Output the [X, Y] coordinate of the center of the cell containing the given text.  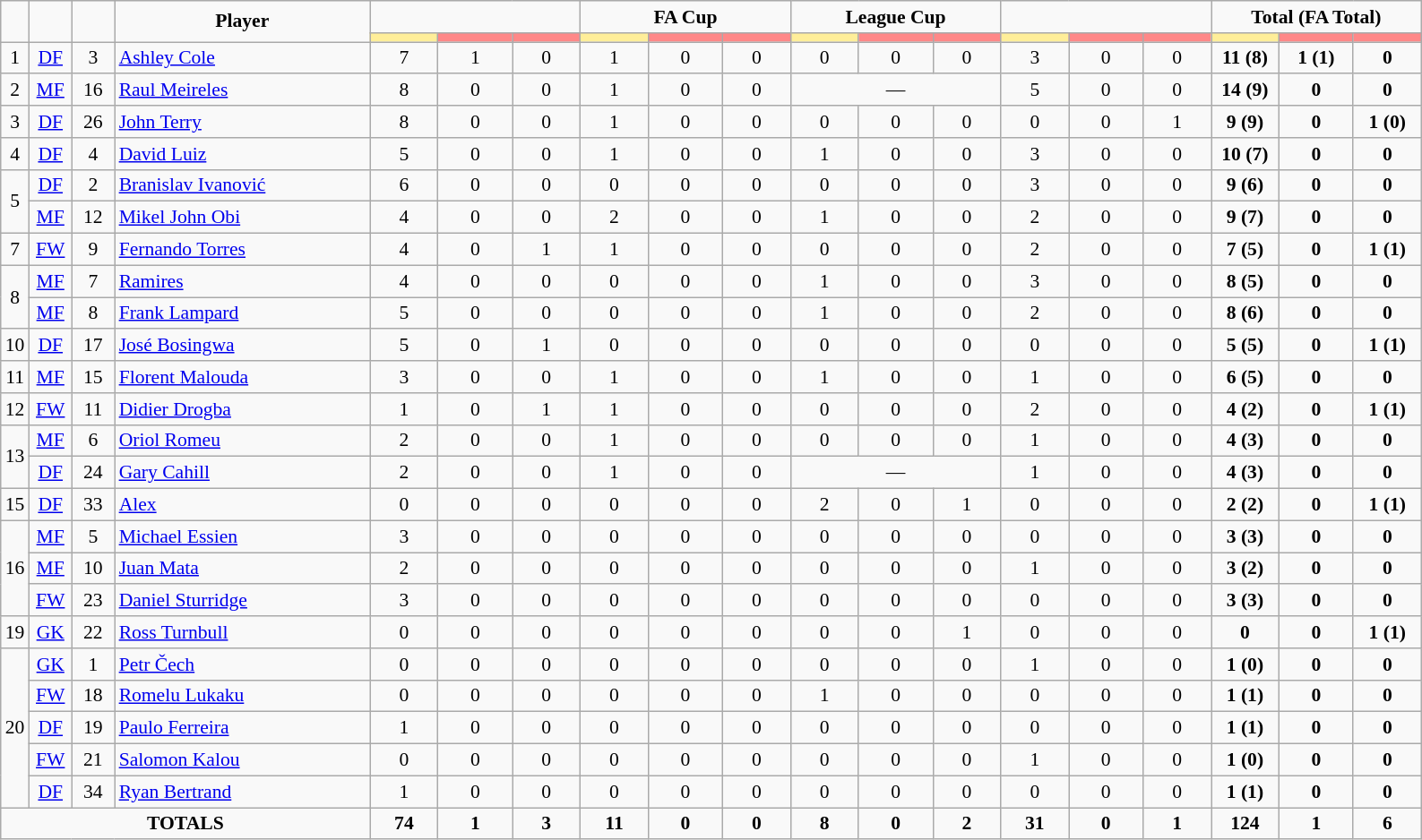
2 (2) [1245, 505]
22 [93, 632]
8 (5) [1245, 281]
Frank Lampard [242, 313]
John Terry [242, 122]
League Cup [896, 17]
18 [93, 696]
74 [404, 824]
José Bosingwa [242, 346]
14 (9) [1245, 90]
Ramires [242, 281]
24 [93, 473]
26 [93, 122]
9 (9) [1245, 122]
Alex [242, 505]
13 [15, 457]
33 [93, 505]
124 [1245, 824]
6 (5) [1245, 377]
17 [93, 346]
Raul Meireles [242, 90]
Didier Drogba [242, 409]
Mikel John Obi [242, 218]
20 [15, 728]
Branislav Ivanović [242, 185]
8 (6) [1245, 313]
Daniel Sturridge [242, 601]
Gary Cahill [242, 473]
9 (7) [1245, 218]
10 (7) [1245, 154]
5 (5) [1245, 346]
Player [242, 21]
31 [1035, 824]
Michael Essien [242, 536]
Oriol Romeu [242, 441]
Florent Malouda [242, 377]
Paulo Ferreira [242, 728]
FA Cup [686, 17]
9 (6) [1245, 185]
Ryan Bertrand [242, 792]
Petr Čech [242, 664]
Salomon Kalou [242, 760]
David Luiz [242, 154]
Fernando Torres [242, 250]
11 (8) [1245, 58]
TOTALS [185, 824]
Ross Turnbull [242, 632]
7 (5) [1245, 250]
Juan Mata [242, 569]
9 [93, 250]
23 [93, 601]
3 (2) [1245, 569]
Total (FA Total) [1317, 17]
Romelu Lukaku [242, 696]
34 [93, 792]
4 (2) [1245, 409]
21 [93, 760]
Ashley Cole [242, 58]
